For the text-containing cell, return its midpoint in [x, y] coordinate format. 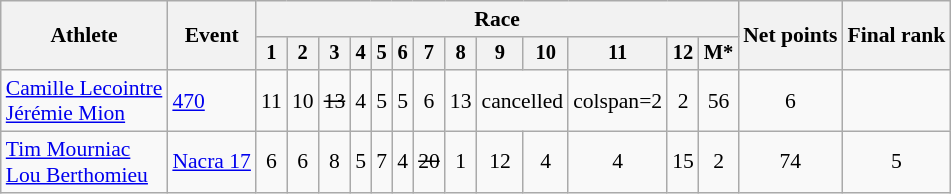
Event [212, 36]
74 [790, 162]
Camille LecointreJérémie Mion [84, 100]
colspan=2 [618, 100]
cancelled [523, 100]
56 [718, 100]
20 [429, 162]
Tim MourniacLou Berthomieu [84, 162]
Athlete [84, 36]
Final rank [896, 36]
Race [497, 19]
470 [212, 100]
M* [718, 54]
3 [335, 54]
15 [683, 162]
Net points [790, 36]
9 [500, 54]
Nacra 17 [212, 162]
